Provide the [X, Y] coordinate of the cell's center where the given text is located.  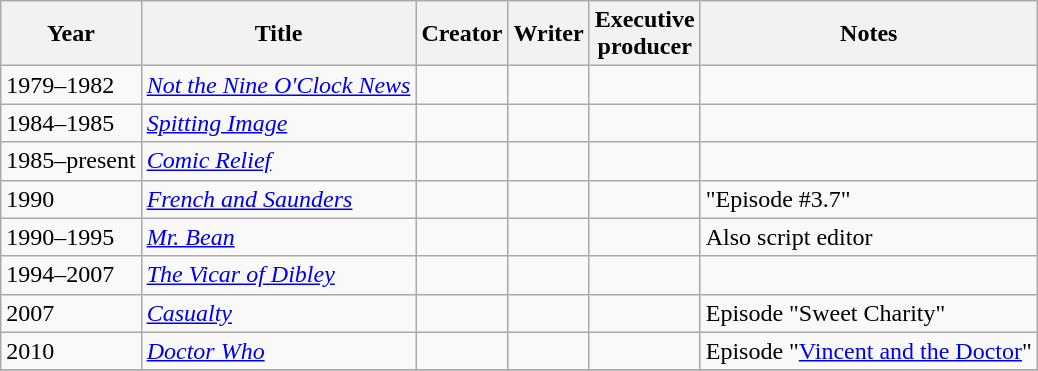
2010 [71, 351]
Not the Nine O'Clock News [278, 85]
1984–1985 [71, 123]
"Episode #3.7" [868, 199]
Spitting Image [278, 123]
Also script editor [868, 237]
Mr. Bean [278, 237]
2007 [71, 313]
Creator [462, 34]
Episode "Vincent and the Doctor" [868, 351]
Year [71, 34]
Writer [548, 34]
Executiveproducer [644, 34]
Title [278, 34]
Comic Relief [278, 161]
Episode "Sweet Charity" [868, 313]
1979–1982 [71, 85]
1990 [71, 199]
1990–1995 [71, 237]
1985–present [71, 161]
1994–2007 [71, 275]
French and Saunders [278, 199]
Doctor Who [278, 351]
Casualty [278, 313]
Notes [868, 34]
The Vicar of Dibley [278, 275]
